Scan for the cell matching the given text and deliver its (X, Y) coordinate at center. 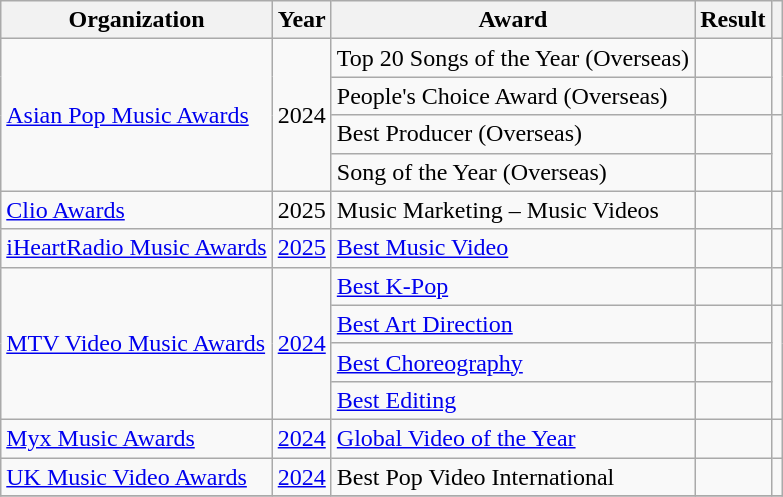
Best K-Pop (512, 286)
Music Marketing – Music Videos (512, 210)
Myx Music Awards (136, 438)
iHeartRadio Music Awards (136, 248)
Result (733, 20)
Best Art Direction (512, 324)
People's Choice Award (Overseas) (512, 96)
Best Editing (512, 400)
Award (512, 20)
Top 20 Songs of the Year (Overseas) (512, 58)
Organization (136, 20)
Clio Awards (136, 210)
Song of the Year (Overseas) (512, 172)
Best Pop Video International (512, 477)
Best Choreography (512, 362)
Global Video of the Year (512, 438)
Year (302, 20)
MTV Video Music Awards (136, 343)
Best Music Video (512, 248)
Asian Pop Music Awards (136, 115)
Best Producer (Overseas) (512, 134)
UK Music Video Awards (136, 477)
